Locate the cell with the specified text and output its [x, y] center coordinate. 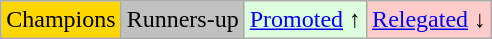
Promoted ↑ [305, 20]
Relegated ↓ [430, 20]
Champions [61, 20]
Runners-up [182, 20]
